Return the [X, Y] coordinate for the center point of the cell that contains the specified text.  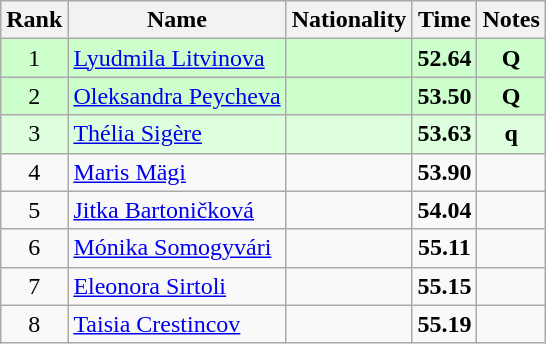
53.63 [444, 134]
55.19 [444, 324]
55.15 [444, 286]
52.64 [444, 58]
q [511, 134]
Taisia Crestincov [177, 324]
Eleonora Sirtoli [177, 286]
55.11 [444, 248]
Thélia Sigère [177, 134]
Rank [34, 20]
8 [34, 324]
Name [177, 20]
Time [444, 20]
Notes [511, 20]
Nationality [349, 20]
54.04 [444, 210]
53.50 [444, 96]
Maris Mägi [177, 172]
53.90 [444, 172]
1 [34, 58]
Oleksandra Peycheva [177, 96]
Jitka Bartoničková [177, 210]
2 [34, 96]
7 [34, 286]
6 [34, 248]
4 [34, 172]
Mónika Somogyvári [177, 248]
3 [34, 134]
Lyudmila Litvinova [177, 58]
5 [34, 210]
